Return [X, Y] of the center of cell containing provided text 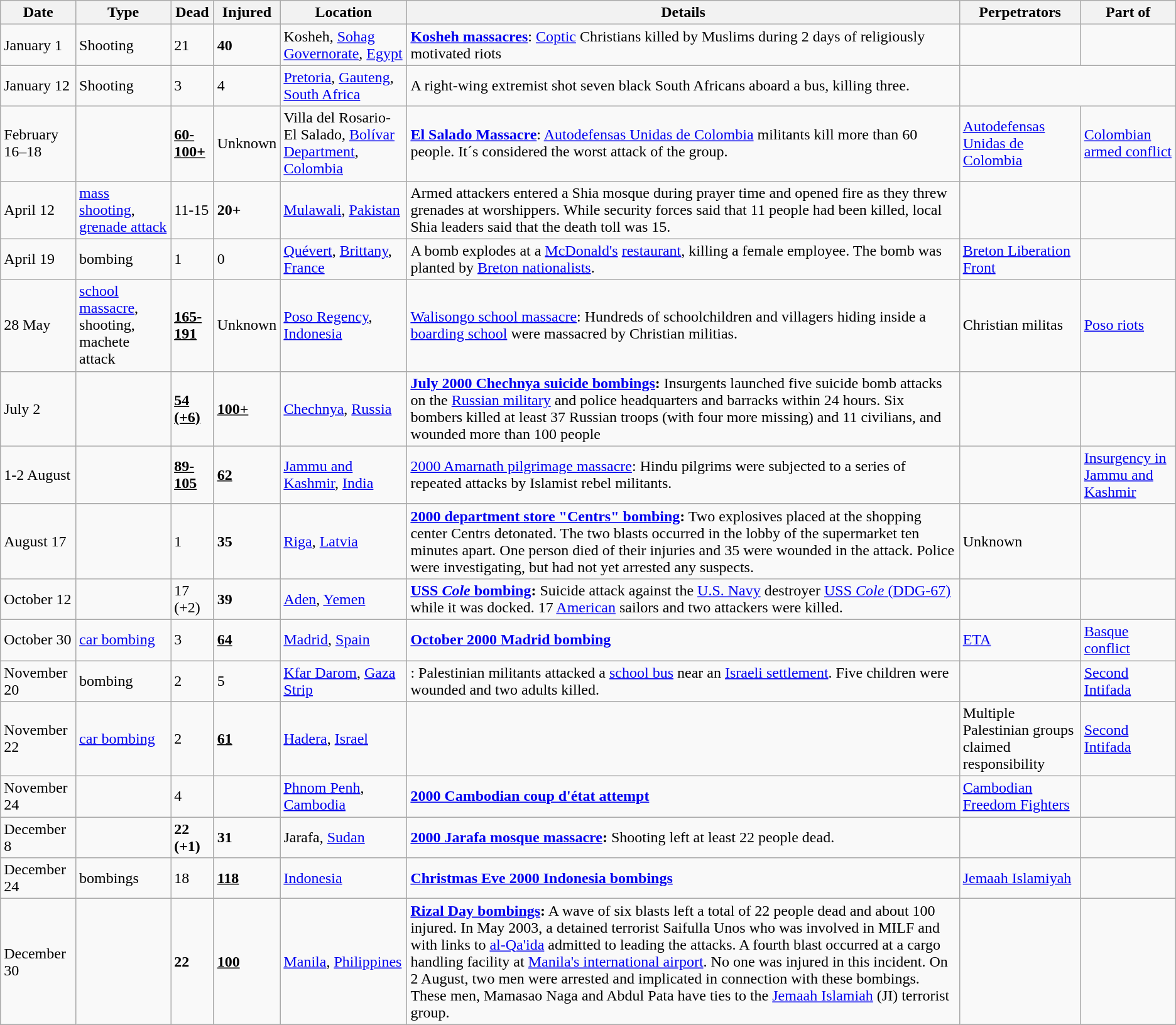
Location [344, 13]
Kosheh massacres: Coptic Christians killed by Muslims during 2 days of religiously motivated riots [683, 45]
mass shooting, grenade attack [123, 210]
Quévert, Brittany, France [344, 259]
Mulawali, Pakistan [344, 210]
Kfar Darom, Gaza Strip [344, 681]
January 1 [38, 45]
October 2000 Madrid bombing [683, 639]
Christmas Eve 2000 Indonesia bombings [683, 878]
18 [192, 878]
Pretoria, Gauteng, South Africa [344, 85]
Phnom Penh, Cambodia [344, 796]
Perpetrators [1020, 13]
22 (+1) [192, 838]
El Salado Massacre: Autodefensas Unidas de Colombia militants kill more than 60 people. It´s considered the worst attack of the group. [683, 143]
0 [247, 259]
64 [247, 639]
Part of [1128, 13]
Basque conflict [1128, 639]
Autodefensas Unidas de Colombia [1020, 143]
100+ [247, 408]
165-191 [192, 325]
Type [123, 13]
school massacre, shooting, machete attack [123, 325]
April 12 [38, 210]
1-2 August [38, 475]
Riga, Latvia [344, 541]
Injured [247, 13]
89-105 [192, 475]
Walisongo school massacre: Hundreds of schoolchildren and villagers hiding inside a boarding school were massacred by Christian militias. [683, 325]
100 [247, 962]
61 [247, 739]
December 8 [38, 838]
Multiple Palestinian groups claimed responsibility [1020, 739]
28 May [38, 325]
17 (+2) [192, 599]
April 19 [38, 259]
bombings [123, 878]
A bomb explodes at a McDonald's restaurant, killing a female employee. The bomb was planted by Breton nationalists. [683, 259]
November 22 [38, 739]
35 [247, 541]
5 [247, 681]
Dead [192, 13]
60-100+ [192, 143]
October 12 [38, 599]
2000 Jarafa mosque massacre: Shooting left at least 22 people dead. [683, 838]
62 [247, 475]
November 20 [38, 681]
February 16–18 [38, 143]
11-15 [192, 210]
January 12 [38, 85]
July 2 [38, 408]
Poso Regency, Indonesia [344, 325]
Breton Liberation Front [1020, 259]
Indonesia [344, 878]
December 24 [38, 878]
40 [247, 45]
Aden, Yemen [344, 599]
Jemaah Islamiyah [1020, 878]
118 [247, 878]
39 [247, 599]
2000 Amarnath pilgrimage massacre: Hindu pilgrims were subjected to a series of repeated attacks by Islamist rebel militants. [683, 475]
Manila, Philippines [344, 962]
A right-wing extremist shot seven black South Africans aboard a bus, killing three. [683, 85]
54 (+6) [192, 408]
December 30 [38, 962]
31 [247, 838]
Jammu and Kashmir, India [344, 475]
: Palestinian militants attacked a school bus near an Israeli settlement. Five children were wounded and two adults killed. [683, 681]
2000 Cambodian coup d'état attempt [683, 796]
Madrid, Spain [344, 639]
Hadera, Israel [344, 739]
Villa del Rosario-El Salado, Bolívar Department, Colombia [344, 143]
Poso riots [1128, 325]
Jarafa, Sudan [344, 838]
August 17 [38, 541]
Insurgency in Jammu and Kashmir [1128, 475]
Date [38, 13]
October 30 [38, 639]
Details [683, 13]
Cambodian Freedom Fighters [1020, 796]
Kosheh, Sohag Governorate, Egypt [344, 45]
22 [192, 962]
Colombian armed conflict [1128, 143]
November 24 [38, 796]
Chechnya, Russia [344, 408]
20+ [247, 210]
Christian militas [1020, 325]
21 [192, 45]
ETA [1020, 639]
